Return the (x, y) coordinate for the center point of the cell that contains the specified text.  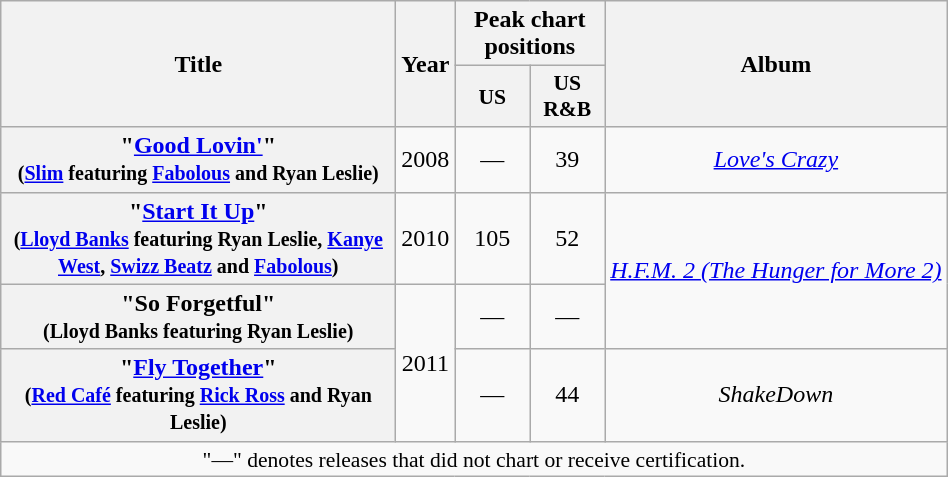
"Good Lovin'"(Slim featuring Fabolous and Ryan Leslie) (198, 160)
"Fly Together"(Red Café featuring Rick Ross and Ryan Leslie) (198, 395)
Album (776, 64)
52 (568, 238)
Love's Crazy (776, 160)
US R&B (568, 96)
ShakeDown (776, 395)
"—" denotes releases that did not chart or receive certification. (474, 459)
H.F.M. 2 (The Hunger for More 2) (776, 270)
"So Forgetful"(Lloyd Banks featuring Ryan Leslie) (198, 316)
Peak chart positions (530, 34)
44 (568, 395)
2011 (426, 362)
Year (426, 64)
39 (568, 160)
US (492, 96)
2010 (426, 238)
105 (492, 238)
2008 (426, 160)
Title (198, 64)
"Start It Up"(Lloyd Banks featuring Ryan Leslie, Kanye West, Swizz Beatz and Fabolous) (198, 238)
